Find where the given text appears and provide that cell's center as (x, y) coordinate. 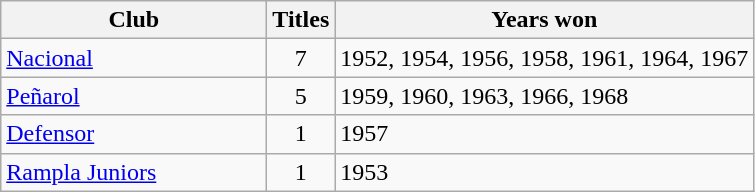
Peñarol (134, 96)
5 (301, 96)
Nacional (134, 58)
1952, 1954, 1956, 1958, 1961, 1964, 1967 (544, 58)
Years won (544, 20)
1959, 1960, 1963, 1966, 1968 (544, 96)
1957 (544, 134)
1953 (544, 172)
Titles (301, 20)
Rampla Juniors (134, 172)
7 (301, 58)
Club (134, 20)
Defensor (134, 134)
